Capture the cell that displays the provided text and extract its (X, Y) central coordinate. 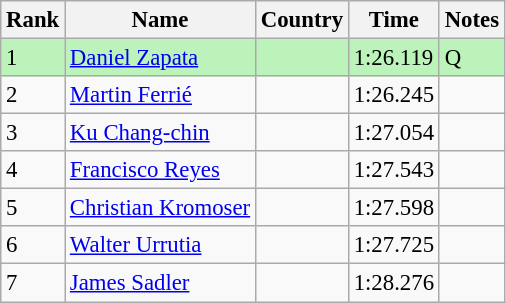
7 (33, 283)
1:27.054 (394, 133)
James Sadler (160, 283)
3 (33, 133)
2 (33, 95)
Q (472, 58)
Martin Ferrié (160, 95)
Notes (472, 20)
1:27.543 (394, 170)
Time (394, 20)
4 (33, 170)
Country (302, 20)
6 (33, 245)
1:28.276 (394, 283)
1 (33, 58)
Christian Kromoser (160, 208)
Ku Chang-chin (160, 133)
Rank (33, 20)
1:26.119 (394, 58)
Francisco Reyes (160, 170)
5 (33, 208)
1:27.598 (394, 208)
1:27.725 (394, 245)
1:26.245 (394, 95)
Daniel Zapata (160, 58)
Name (160, 20)
Walter Urrutia (160, 245)
